Identify which cell holds the provided text, then report its [x, y] central coordinate. 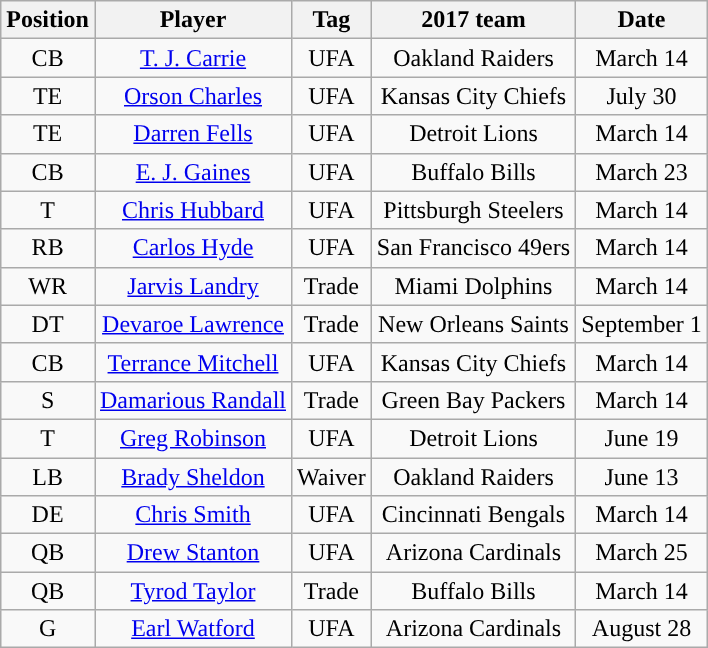
Jarvis Landry [192, 286]
Position [48, 20]
Miami Dolphins [473, 286]
July 30 [642, 96]
Chris Hubbard [192, 210]
Devaroe Lawrence [192, 324]
March 25 [642, 553]
Green Bay Packers [473, 400]
DE [48, 515]
Date [642, 20]
S [48, 400]
Player [192, 20]
Orson Charles [192, 96]
New Orleans Saints [473, 324]
RB [48, 248]
Terrance Mitchell [192, 362]
Tyrod Taylor [192, 591]
2017 team [473, 20]
August 28 [642, 629]
G [48, 629]
Greg Robinson [192, 438]
WR [48, 286]
Brady Sheldon [192, 477]
Earl Watford [192, 629]
Darren Fells [192, 134]
June 13 [642, 477]
T. J. Carrie [192, 58]
Pittsburgh Steelers [473, 210]
Tag [332, 20]
Damarious Randall [192, 400]
June 19 [642, 438]
E. J. Gaines [192, 172]
Carlos Hyde [192, 248]
Drew Stanton [192, 553]
Chris Smith [192, 515]
LB [48, 477]
Cincinnati Bengals [473, 515]
DT [48, 324]
Waiver [332, 477]
San Francisco 49ers [473, 248]
September 1 [642, 324]
March 23 [642, 172]
